Return the [x, y] coordinate for the center point of the cell that contains the specified text.  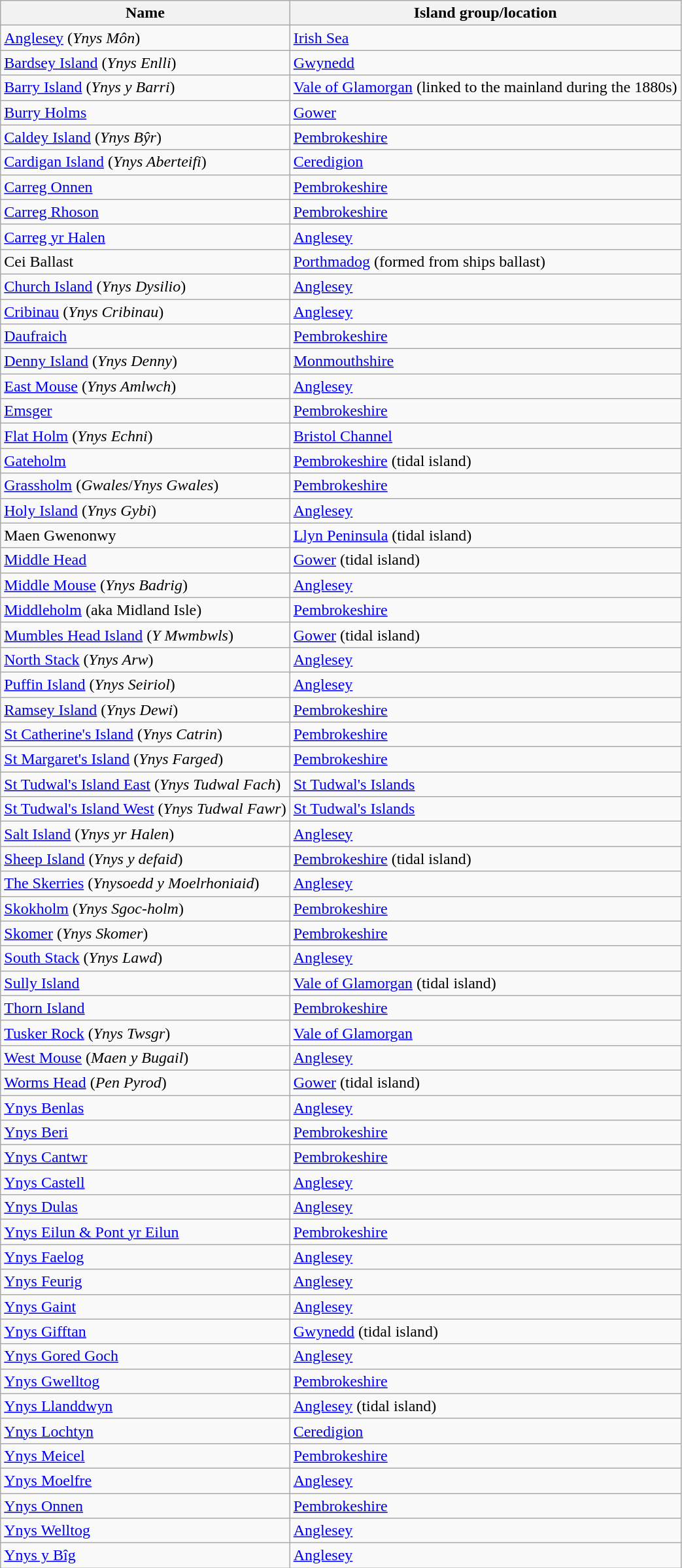
West Mouse (Maen y Bugail) [145, 1058]
Anglesey (Ynys Môn) [145, 38]
Denny Island (Ynys Denny) [145, 361]
Middleholm (aka Midland Isle) [145, 610]
Ynys Gwelltog [145, 1381]
St Tudwal's Island East (Ynys Tudwal Fach) [145, 784]
Carreg Rhoson [145, 212]
Skomer (Ynys Skomer) [145, 933]
Daufraich [145, 337]
Grassholm (Gwales/Ynys Gwales) [145, 486]
Carreg Onnen [145, 187]
Ynys Gaint [145, 1307]
Emsger [145, 411]
Vale of Glamorgan (linked to the mainland during the 1880s) [485, 88]
Porthmadog (formed from ships ballast) [485, 261]
Middle Mouse (Ynys Badrig) [145, 585]
Ynys Eilun & Pont yr Eilun [145, 1232]
Sheep Island (Ynys y defaid) [145, 859]
Anglesey (tidal island) [485, 1406]
Bardsey Island (Ynys Enlli) [145, 63]
Gateholm [145, 461]
Skokholm (Ynys Sgoc-holm) [145, 909]
Church Island (Ynys Dysilio) [145, 286]
Ynys Castell [145, 1182]
Ynys Lochtyn [145, 1431]
Ynys Gored Goch [145, 1356]
Vale of Glamorgan [485, 1033]
East Mouse (Ynys Amlwch) [145, 386]
Maen Gwenonwy [145, 535]
Sully Island [145, 983]
Burry Holms [145, 112]
Ynys Cantwr [145, 1158]
Llyn Peninsula (tidal island) [485, 535]
Gower [485, 112]
The Skerries (Ynysoedd y Moelrhoniaid) [145, 884]
Cribinau (Ynys Cribinau) [145, 312]
Salt Island (Ynys yr Halen) [145, 834]
Ramsey Island (Ynys Dewi) [145, 709]
St Tudwal's Island West (Ynys Tudwal Fawr) [145, 809]
Ynys Benlas [145, 1108]
Ynys Dulas [145, 1207]
Worms Head (Pen Pyrod) [145, 1082]
Name [145, 13]
Cei Ballast [145, 261]
St Catherine's Island (Ynys Catrin) [145, 735]
Ynys Onnen [145, 1505]
Ynys Faelog [145, 1257]
Thorn Island [145, 1008]
Mumbles Head Island (Y Mwmbwls) [145, 635]
Monmouthshire [485, 361]
Flat Holm (Ynys Echni) [145, 436]
Puffin Island (Ynys Seiriol) [145, 684]
Ynys Gifftan [145, 1331]
Vale of Glamorgan (tidal island) [485, 983]
South Stack (Ynys Lawd) [145, 958]
Cardigan Island (Ynys Aberteifi) [145, 162]
Ynys Beri [145, 1133]
Ynys Moelfre [145, 1480]
Island group/location [485, 13]
Tusker Rock (Ynys Twsgr) [145, 1033]
Ynys Feurig [145, 1282]
Holy Island (Ynys Gybi) [145, 510]
Gwynedd (tidal island) [485, 1331]
Bristol Channel [485, 436]
Ynys Meicel [145, 1456]
Gwynedd [485, 63]
St Margaret's Island (Ynys Farged) [145, 759]
Ynys Welltog [145, 1531]
Barry Island (Ynys y Barri) [145, 88]
Irish Sea [485, 38]
Caldey Island (Ynys Bŷr) [145, 137]
Ynys Llanddwyn [145, 1406]
Middle Head [145, 560]
Carreg yr Halen [145, 237]
North Stack (Ynys Arw) [145, 659]
Ynys y Bîg [145, 1556]
